For the text-containing cell, return its midpoint in [X, Y] coordinate format. 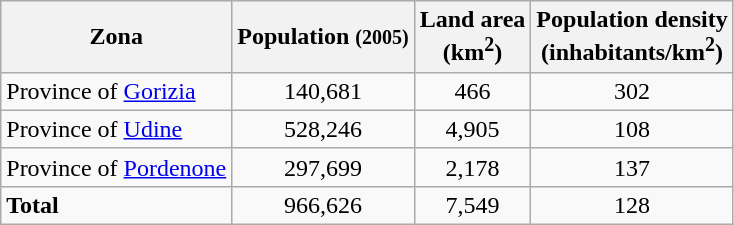
Land area (km2) [472, 37]
137 [632, 167]
Province of Gorizia [116, 91]
Zona [116, 37]
128 [632, 205]
2,178 [472, 167]
Population (2005) [323, 37]
297,699 [323, 167]
108 [632, 129]
528,246 [323, 129]
7,549 [472, 205]
140,681 [323, 91]
302 [632, 91]
Province of Udine [116, 129]
Province of Pordenone [116, 167]
Population density (inhabitants/km2) [632, 37]
966,626 [323, 205]
Total [116, 205]
466 [472, 91]
4,905 [472, 129]
